Extract the (X, Y) coordinate from the center of the cell holding the provided text.  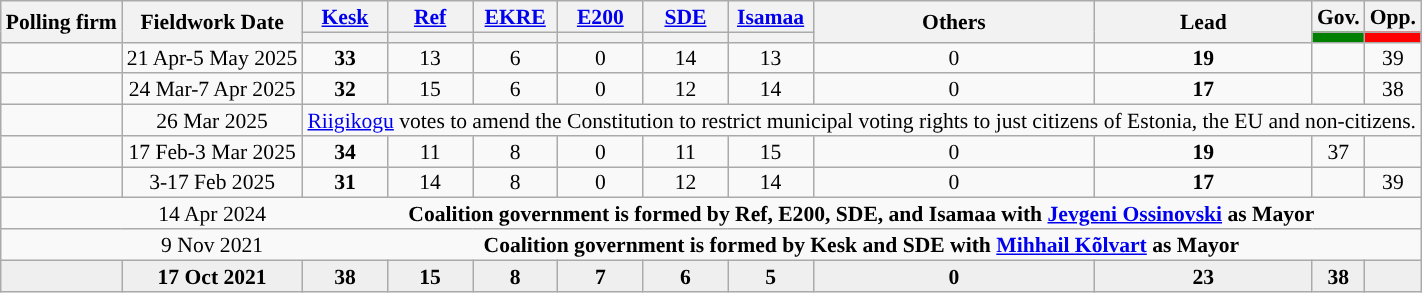
Others (954, 22)
Coalition government is formed by Ref, E200, SDE, and Isamaa with Jevgeni Ossinovski as Mayor (862, 214)
31 (344, 182)
Kesk (344, 16)
Polling firm (62, 22)
14 Apr 2024 (212, 214)
3-17 Feb 2025 (212, 182)
37 (1338, 152)
Riigikogu votes to amend the Constitution to restrict municipal voting rights to just citizens of Estonia, the EU and non-citizens. (862, 120)
33 (344, 58)
Fieldwork Date (212, 22)
SDE (686, 16)
26 Mar 2025 (212, 120)
Gov. (1338, 16)
Opp. (1393, 16)
21 Apr-5 May 2025 (212, 58)
Ref (430, 16)
EKRE (516, 16)
5 (770, 276)
Isamaa (770, 16)
32 (344, 90)
34 (344, 152)
9 Nov 2021 (212, 244)
17 Feb-3 Mar 2025 (212, 152)
17 Oct 2021 (212, 276)
7 (600, 276)
E200 (600, 16)
24 Mar-7 Apr 2025 (212, 90)
Coalition government is formed by Kesk and SDE with Mihhail Kõlvart as Mayor (862, 244)
23 (1204, 276)
Lead (1204, 22)
